Return [X, Y] of the center of cell containing provided text 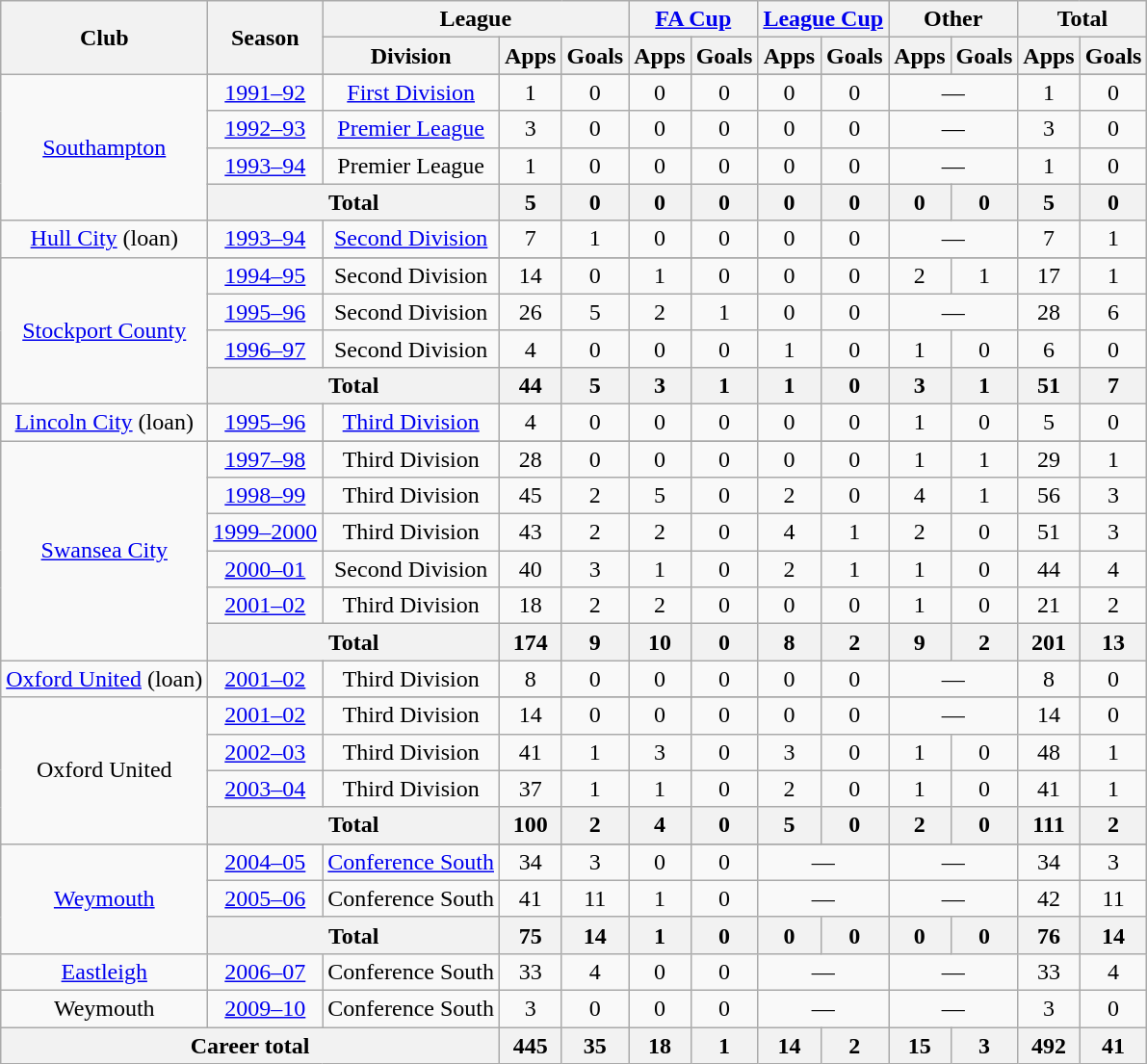
2005–06 [266, 898]
Other [953, 19]
2000–01 [266, 569]
2006–07 [266, 972]
174 [531, 642]
Swansea City [104, 551]
76 [1049, 935]
111 [1049, 825]
1999–2000 [266, 532]
1994–95 [266, 275]
2004–05 [266, 862]
445 [531, 1045]
Stockport County [104, 330]
Oxford United (loan) [104, 679]
15 [920, 1045]
56 [1049, 496]
FA Cup [693, 19]
League [476, 19]
1991–92 [266, 92]
45 [531, 496]
10 [660, 642]
League Cup [823, 19]
40 [531, 569]
75 [531, 935]
35 [595, 1045]
Hull City (loan) [104, 239]
48 [1049, 752]
2009–10 [266, 1008]
1998–99 [266, 496]
29 [1049, 459]
492 [1049, 1045]
First Division [411, 92]
100 [531, 825]
Season [266, 38]
Division [411, 56]
Southampton [104, 147]
1996–97 [266, 349]
Club [104, 38]
201 [1049, 642]
Lincoln City (loan) [104, 422]
Eastleigh [104, 972]
1992–93 [266, 129]
Career total [250, 1045]
26 [531, 312]
21 [1049, 606]
17 [1049, 275]
37 [531, 789]
2002–03 [266, 752]
43 [531, 532]
Oxford United [104, 770]
1997–98 [266, 459]
13 [1113, 642]
2003–04 [266, 789]
42 [1049, 898]
